Capture the cell that displays the provided text and extract its (x, y) central coordinate. 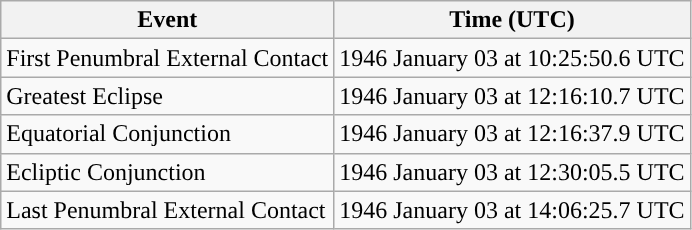
1946 January 03 at 12:16:10.7 UTC (512, 96)
Greatest Eclipse (168, 96)
First Penumbral External Contact (168, 58)
1946 January 03 at 14:06:25.7 UTC (512, 210)
Ecliptic Conjunction (168, 172)
1946 January 03 at 12:16:37.9 UTC (512, 134)
1946 January 03 at 12:30:05.5 UTC (512, 172)
1946 January 03 at 10:25:50.6 UTC (512, 58)
Last Penumbral External Contact (168, 210)
Event (168, 20)
Time (UTC) (512, 20)
Equatorial Conjunction (168, 134)
